Return the [x, y] coordinate for the center point of the cell that contains the specified text.  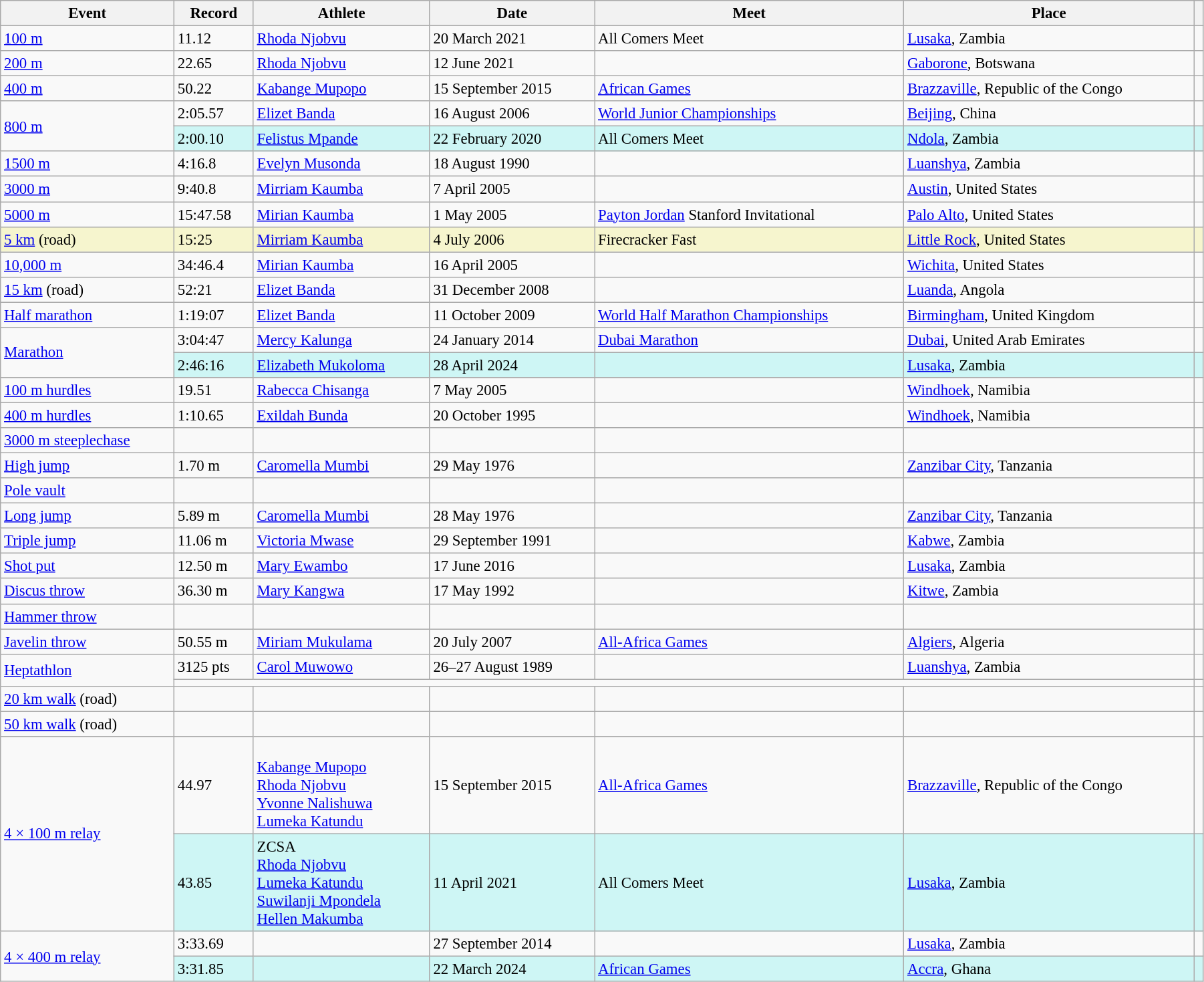
29 May 1976 [512, 466]
11 April 2021 [512, 882]
4 July 2006 [512, 239]
12.50 m [214, 566]
34:46.4 [214, 265]
27 September 2014 [512, 944]
ZCSARhoda NjobvuLumeka KatunduSuwilanji MpondelaHellen Makumba [341, 882]
22.65 [214, 64]
Marathon [88, 353]
17 May 1992 [512, 592]
Heptathlon [88, 670]
16 April 2005 [512, 265]
1500 m [88, 164]
World Half Marathon Championships [750, 315]
Kabange Mupopo [341, 89]
400 m hurdles [88, 415]
4 × 100 m relay [88, 834]
50 km walk (road) [88, 724]
Mary Kangwa [341, 592]
2:00.10 [214, 139]
9:40.8 [214, 189]
11.12 [214, 39]
20 March 2021 [512, 39]
100 m [88, 39]
4:16.8 [214, 164]
20 km walk (road) [88, 699]
Exildah Bunda [341, 415]
Half marathon [88, 315]
15:25 [214, 239]
1.70 m [214, 466]
Kabange MupopoRhoda NjobvuYvonne NalishuwaLumeka Katundu [341, 785]
Birmingham, United Kingdom [1049, 315]
Little Rock, United States [1049, 239]
3000 m steeplechase [88, 441]
31 December 2008 [512, 289]
Wichita, United States [1049, 265]
High jump [88, 466]
Gaborone, Botswana [1049, 64]
11.06 m [214, 541]
28 May 1976 [512, 516]
3125 pts [214, 666]
Dubai Marathon [750, 340]
Hammer throw [88, 616]
Luanda, Angola [1049, 289]
Mercy Kalunga [341, 340]
Athlete [341, 13]
15 km (road) [88, 289]
4 × 400 m relay [88, 956]
Event [88, 13]
10,000 m [88, 265]
Carol Muwowo [341, 666]
Accra, Ghana [1049, 969]
5000 m [88, 215]
Evelyn Musonda [341, 164]
Miriam Mukulama [341, 642]
Date [512, 13]
28 April 2024 [512, 365]
7 May 2005 [512, 390]
20 October 1995 [512, 415]
2:46:16 [214, 365]
24 January 2014 [512, 340]
22 February 2020 [512, 139]
3:04:47 [214, 340]
Mary Ewambo [341, 566]
3000 m [88, 189]
Shot put [88, 566]
Place [1049, 13]
7 April 2005 [512, 189]
16 August 2006 [512, 114]
18 August 1990 [512, 164]
1 May 2005 [512, 215]
Algiers, Algeria [1049, 642]
Dubai, United Arab Emirates [1049, 340]
22 March 2024 [512, 969]
Pole vault [88, 491]
Beijing, China [1049, 114]
44.97 [214, 785]
17 June 2016 [512, 566]
Austin, United States [1049, 189]
5 km (road) [88, 239]
3:33.69 [214, 944]
5.89 m [214, 516]
Elizabeth Mukoloma [341, 365]
Triple jump [88, 541]
36.30 m [214, 592]
Long jump [88, 516]
26–27 August 1989 [512, 666]
Kabwe, Zambia [1049, 541]
2:05.57 [214, 114]
Discus throw [88, 592]
Ndola, Zambia [1049, 139]
Palo Alto, United States [1049, 215]
29 September 1991 [512, 541]
19.51 [214, 390]
Rabecca Chisanga [341, 390]
World Junior Championships [750, 114]
12 June 2021 [512, 64]
43.85 [214, 882]
15:47.58 [214, 215]
20 July 2007 [512, 642]
Felistus Mpande [341, 139]
Victoria Mwase [341, 541]
Kitwe, Zambia [1049, 592]
1:19:07 [214, 315]
3:31.85 [214, 969]
100 m hurdles [88, 390]
11 October 2009 [512, 315]
200 m [88, 64]
Javelin throw [88, 642]
1:10.65 [214, 415]
52:21 [214, 289]
800 m [88, 126]
400 m [88, 89]
50.22 [214, 89]
Firecracker Fast [750, 239]
Meet [750, 13]
Payton Jordan Stanford Invitational [750, 215]
50.55 m [214, 642]
Record [214, 13]
